Return the [X, Y] coordinate for the center point of the cell that contains the specified text.  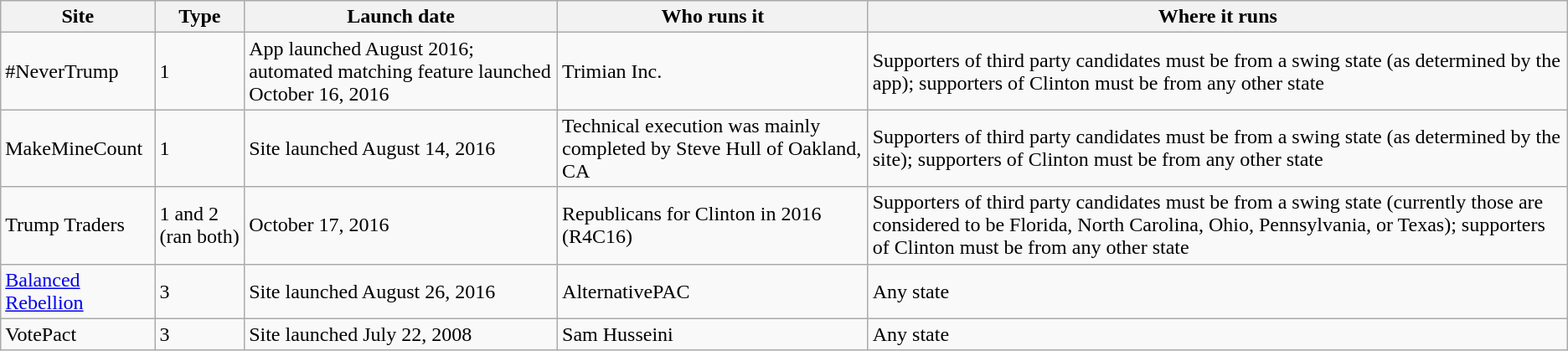
Balanced Rebellion [78, 292]
Site launched August 14, 2016 [401, 148]
Trimian Inc. [714, 71]
AlternativePAC [714, 292]
App launched August 2016; automated matching feature launched October 16, 2016 [401, 71]
Sam Husseini [714, 334]
Trump Traders [78, 225]
VotePact [78, 334]
Supporters of third party candidates must be from a swing state (as determined by the app); supporters of Clinton must be from any other state [1218, 71]
Technical execution was mainly completed by Steve Hull of Oakland, CA [714, 148]
Supporters of third party candidates must be from a swing state (as determined by the site); supporters of Clinton must be from any other state [1218, 148]
MakeMineCount [78, 148]
Site launched August 26, 2016 [401, 292]
October 17, 2016 [401, 225]
Where it runs [1218, 17]
Site [78, 17]
Launch date [401, 17]
Site launched July 22, 2008 [401, 334]
Type [199, 17]
Who runs it [714, 17]
#NeverTrump [78, 71]
1 and 2 (ran both) [199, 225]
Republicans for Clinton in 2016 (R4C16) [714, 225]
